Find where the given text appears and provide that cell's center as [x, y] coordinate. 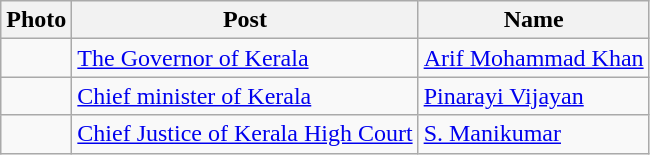
S. Manikumar [534, 134]
Photo [36, 20]
Chief minister of Kerala [245, 96]
Chief Justice of Kerala High Court [245, 134]
Arif Mohammad Khan [534, 58]
Pinarayi Vijayan [534, 96]
Post [245, 20]
The Governor of Kerala [245, 58]
Name [534, 20]
